Determine the [X, Y] coordinate at the center of the cell enclosing the given text.  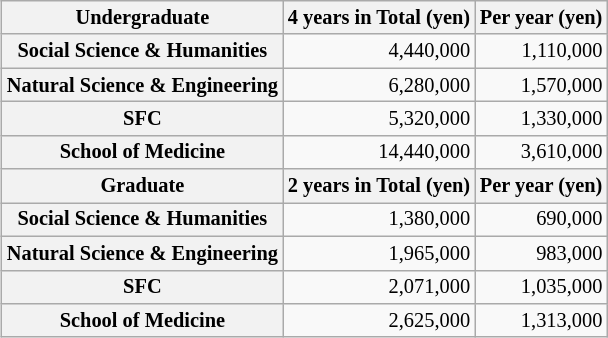
983,000 [541, 253]
1,965,000 [379, 253]
2,071,000 [379, 287]
1,110,000 [541, 51]
5,320,000 [379, 119]
1,330,000 [541, 119]
2,625,000 [379, 321]
3,610,000 [541, 152]
4 years in Total (yen) [379, 18]
14,440,000 [379, 152]
1,035,000 [541, 287]
1,380,000 [379, 220]
690,000 [541, 220]
1,570,000 [541, 85]
1,313,000 [541, 321]
Graduate [142, 186]
Undergraduate [142, 18]
2 years in Total (yen) [379, 186]
4,440,000 [379, 51]
6,280,000 [379, 85]
